Capture the cell that displays the provided text and extract its [x, y] central coordinate. 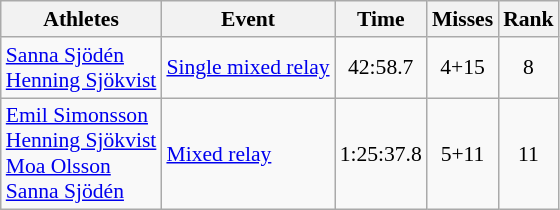
Single mixed relay [248, 68]
42:58.7 [381, 68]
Misses [462, 19]
Time [381, 19]
1:25:37.8 [381, 154]
Rank [528, 19]
4+15 [462, 68]
Event [248, 19]
Mixed relay [248, 154]
Sanna SjödénHenning Sjökvist [82, 68]
Emil SimonssonHenning SjökvistMoa OlssonSanna Sjödén [82, 154]
8 [528, 68]
5+11 [462, 154]
11 [528, 154]
Athletes [82, 19]
